Provide the [x, y] coordinate of the cell's center where the given text is located.  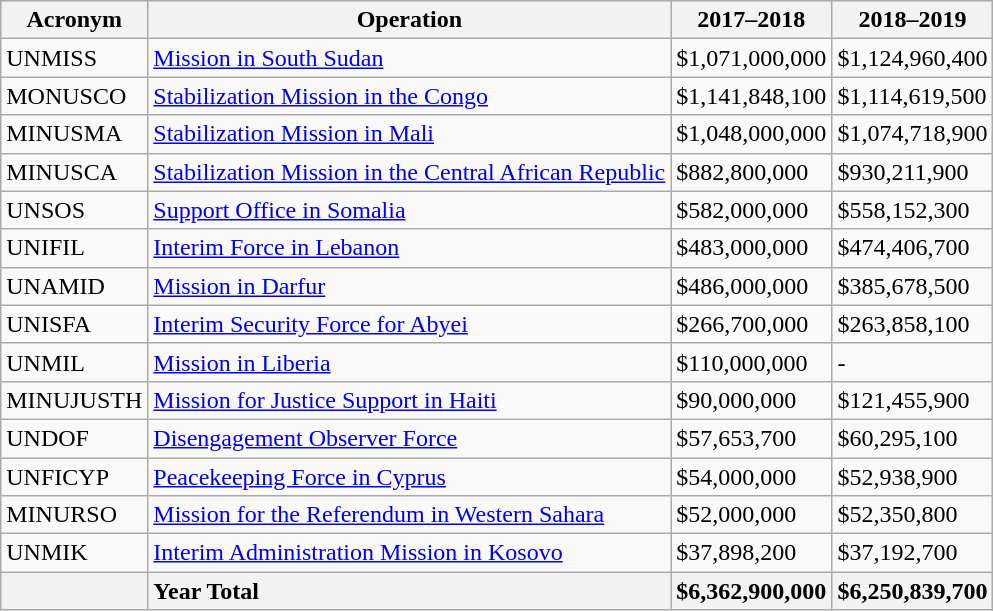
$52,938,900 [912, 477]
$1,141,848,100 [752, 96]
$6,362,900,000 [752, 591]
UNAMID [74, 286]
$1,074,718,900 [912, 134]
$6,250,839,700 [912, 591]
$121,455,900 [912, 400]
UNMISS [74, 58]
$558,152,300 [912, 210]
$90,000,000 [752, 400]
$54,000,000 [752, 477]
UNMIK [74, 553]
$486,000,000 [752, 286]
$52,350,800 [912, 515]
Mission in South Sudan [410, 58]
$1,048,000,000 [752, 134]
Disengagement Observer Force [410, 438]
MINUSMA [74, 134]
MINUJUSTH [74, 400]
$52,000,000 [752, 515]
Support Office in Somalia [410, 210]
$1,114,619,500 [912, 96]
$385,678,500 [912, 286]
$1,071,000,000 [752, 58]
$37,898,200 [752, 553]
UNFICYP [74, 477]
Interim Security Force for Abyei [410, 324]
Stabilization Mission in the Central African Republic [410, 172]
$37,192,700 [912, 553]
$582,000,000 [752, 210]
Stabilization Mission in Mali [410, 134]
UNMIL [74, 362]
MINUSCA [74, 172]
$1,124,960,400 [912, 58]
Stabilization Mission in the Congo [410, 96]
$930,211,900 [912, 172]
UNISFA [74, 324]
$263,858,100 [912, 324]
Operation [410, 20]
$110,000,000 [752, 362]
Mission in Liberia [410, 362]
$60,295,100 [912, 438]
2018–2019 [912, 20]
$483,000,000 [752, 248]
UNDOF [74, 438]
Peacekeeping Force in Cyprus [410, 477]
Year Total [410, 591]
- [912, 362]
UNSOS [74, 210]
Interim Administration Mission in Kosovo [410, 553]
$882,800,000 [752, 172]
Mission for the Referendum in Western Sahara [410, 515]
2017–2018 [752, 20]
MINURSO [74, 515]
Acronym [74, 20]
Mission for Justice Support in Haiti [410, 400]
$474,406,700 [912, 248]
$266,700,000 [752, 324]
Mission in Darfur [410, 286]
Interim Force in Lebanon [410, 248]
$57,653,700 [752, 438]
MONUSCO [74, 96]
UNIFIL [74, 248]
